From the cell containing the given text, extract its center point as [X, Y] coordinate. 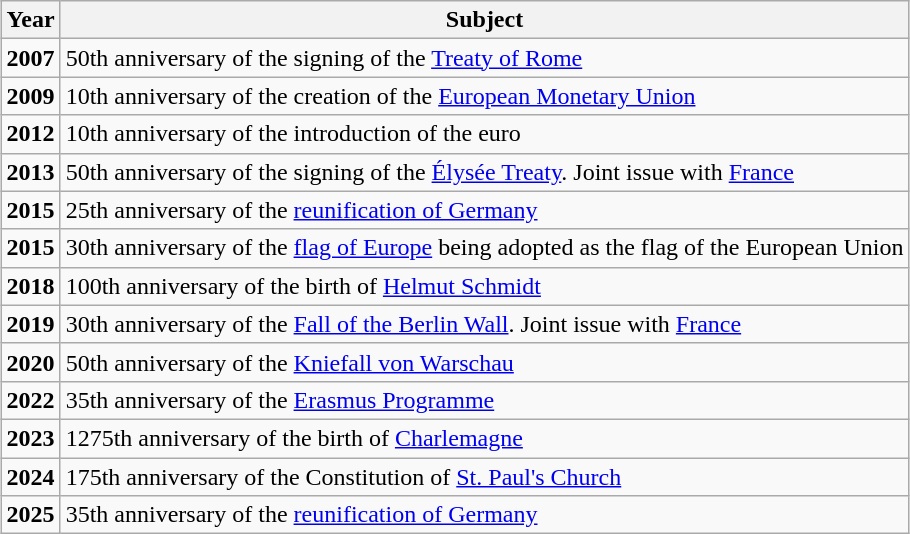
25th anniversary of the reunification of Germany [484, 210]
2020 [30, 362]
Year [30, 20]
10th anniversary of the creation of the European Monetary Union [484, 96]
1275th anniversary of the birth of Charlemagne [484, 438]
2022 [30, 400]
2018 [30, 286]
30th anniversary of the flag of Europe being adopted as the flag of the European Union [484, 248]
50th anniversary of the signing of the Élysée Treaty. Joint issue with France [484, 172]
2025 [30, 515]
10th anniversary of the introduction of the euro [484, 134]
30th anniversary of the Fall of the Berlin Wall. Joint issue with France [484, 324]
175th anniversary of the Constitution of St. Paul's Church [484, 477]
2013 [30, 172]
35th anniversary of the reunification of Germany [484, 515]
2024 [30, 477]
2007 [30, 58]
2009 [30, 96]
2023 [30, 438]
50th anniversary of the Kniefall von Warschau [484, 362]
100th anniversary of the birth of Helmut Schmidt [484, 286]
Subject [484, 20]
50th anniversary of the signing of the Treaty of Rome [484, 58]
2019 [30, 324]
2012 [30, 134]
35th anniversary of the Erasmus Programme [484, 400]
